Scan for the cell matching the given text and deliver its [x, y] coordinate at center. 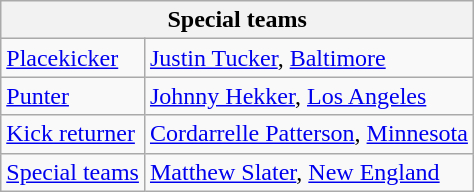
Justin Tucker, Baltimore [308, 58]
Cordarrelle Patterson, Minnesota [308, 134]
Placekicker [73, 58]
Matthew Slater, New England [308, 172]
Punter [73, 96]
Kick returner [73, 134]
Johnny Hekker, Los Angeles [308, 96]
